Determine the [X, Y] coordinate at the center of the cell enclosing the given text.  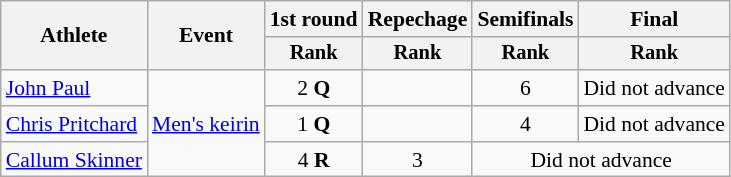
1st round [314, 19]
1 Q [314, 124]
Final [654, 19]
6 [525, 88]
John Paul [74, 88]
Event [206, 36]
4 [525, 124]
Athlete [74, 36]
Men's keirin [206, 124]
Semifinals [525, 19]
Repechage [418, 19]
2 Q [314, 88]
Chris Pritchard [74, 124]
